Search for the cell housing the specified text and yield its (X, Y) center coordinate. 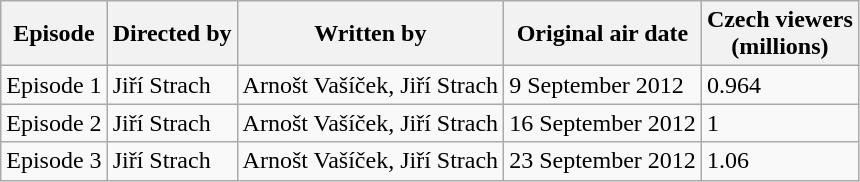
Czech viewers(millions) (780, 34)
Episode (54, 34)
0.964 (780, 85)
1 (780, 123)
16 September 2012 (603, 123)
Episode 3 (54, 161)
Original air date (603, 34)
Episode 1 (54, 85)
9 September 2012 (603, 85)
Directed by (172, 34)
Episode 2 (54, 123)
1.06 (780, 161)
23 September 2012 (603, 161)
Written by (370, 34)
